Find where the given text appears and provide that cell's center as [x, y] coordinate. 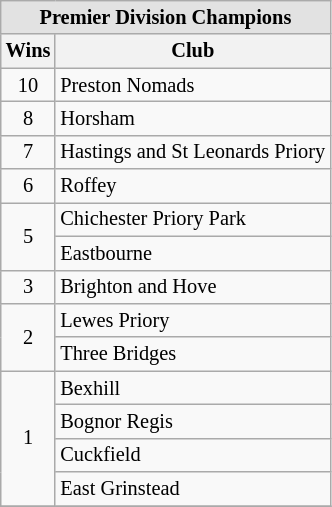
Wins [28, 51]
3 [28, 287]
8 [28, 118]
Chichester Priory Park [192, 219]
2 [28, 336]
Hastings and St Leonards Priory [192, 152]
5 [28, 236]
1 [28, 438]
Bexhill [192, 388]
Club [192, 51]
Horsham [192, 118]
Brighton and Hove [192, 287]
East Grinstead [192, 489]
Roffey [192, 186]
6 [28, 186]
Preston Nomads [192, 85]
Lewes Priory [192, 320]
Cuckfield [192, 455]
Bognor Regis [192, 421]
Premier Division Champions [166, 17]
Eastbourne [192, 253]
7 [28, 152]
Three Bridges [192, 354]
10 [28, 85]
